From the cell containing the given text, extract its center point as [x, y] coordinate. 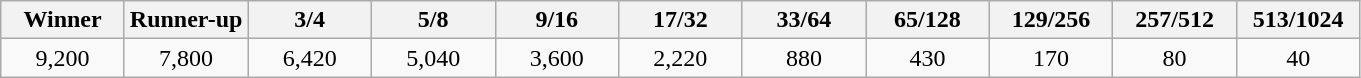
5,040 [433, 58]
170 [1051, 58]
129/256 [1051, 20]
80 [1175, 58]
2,220 [681, 58]
Winner [63, 20]
65/128 [928, 20]
257/512 [1175, 20]
3,600 [557, 58]
17/32 [681, 20]
Runner-up [186, 20]
880 [804, 58]
9/16 [557, 20]
33/64 [804, 20]
430 [928, 58]
5/8 [433, 20]
40 [1298, 58]
513/1024 [1298, 20]
9,200 [63, 58]
3/4 [310, 20]
7,800 [186, 58]
6,420 [310, 58]
